Find where the given text appears and provide that cell's center as [x, y] coordinate. 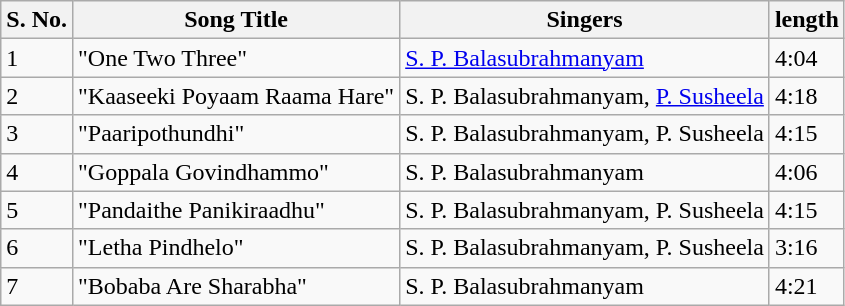
"Letha Pindhelo" [236, 248]
Song Title [236, 20]
length [806, 20]
5 [37, 210]
4:06 [806, 172]
"Paaripothundhi" [236, 134]
"Bobaba Are Sharabha" [236, 286]
4:04 [806, 58]
1 [37, 58]
4:21 [806, 286]
6 [37, 248]
"Goppala Govindhammo" [236, 172]
3 [37, 134]
"One Two Three" [236, 58]
4:18 [806, 96]
S. No. [37, 20]
Singers [585, 20]
"Pandaithe Panikiraadhu" [236, 210]
4 [37, 172]
7 [37, 286]
2 [37, 96]
"Kaaseeki Poyaam Raama Hare" [236, 96]
3:16 [806, 248]
